Provide the (x, y) coordinate of the cell's center where the given text is located.  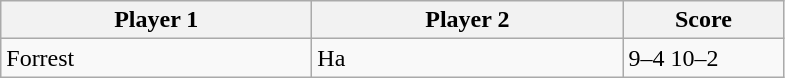
9–4 10–2 (704, 58)
Forrest (156, 58)
Player 2 (468, 20)
Ha (468, 58)
Score (704, 20)
Player 1 (156, 20)
